For the text-containing cell, return its midpoint in [x, y] coordinate format. 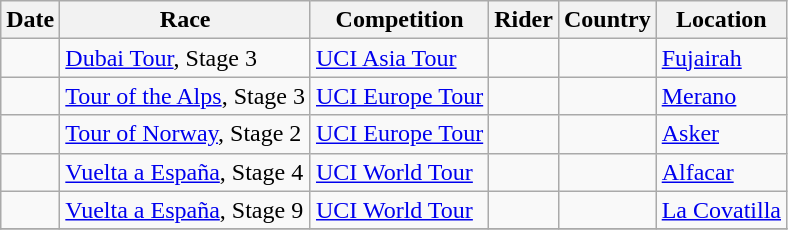
Fujairah [721, 58]
Rider [524, 20]
Competition [399, 20]
Dubai Tour, Stage 3 [186, 58]
UCI Asia Tour [399, 58]
Country [607, 20]
Merano [721, 96]
Vuelta a España, Stage 4 [186, 172]
Vuelta a España, Stage 9 [186, 210]
Asker [721, 134]
La Covatilla [721, 210]
Tour of the Alps, Stage 3 [186, 96]
Location [721, 20]
Race [186, 20]
Date [30, 20]
Tour of Norway, Stage 2 [186, 134]
Alfacar [721, 172]
